Return the (x, y) coordinate for the center point of the cell that contains the specified text.  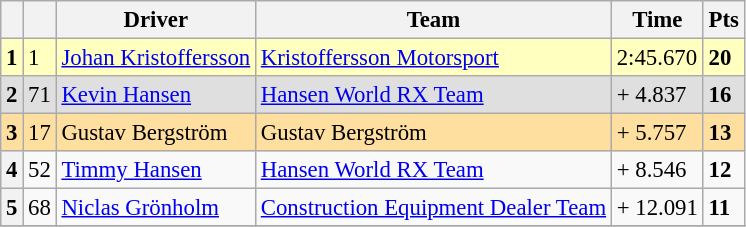
3 (12, 133)
Construction Equipment Dealer Team (433, 208)
+ 8.546 (657, 170)
+ 12.091 (657, 208)
5 (12, 208)
11 (724, 208)
71 (40, 95)
Pts (724, 20)
Driver (156, 20)
Johan Kristoffersson (156, 58)
+ 4.837 (657, 95)
2:45.670 (657, 58)
52 (40, 170)
2 (12, 95)
20 (724, 58)
4 (12, 170)
Time (657, 20)
17 (40, 133)
13 (724, 133)
Timmy Hansen (156, 170)
Kristoffersson Motorsport (433, 58)
16 (724, 95)
Team (433, 20)
68 (40, 208)
+ 5.757 (657, 133)
12 (724, 170)
Kevin Hansen (156, 95)
Niclas Grönholm (156, 208)
